Return (x, y) of the center of cell containing provided text 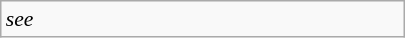
see (203, 19)
